Pinpoint the cell where the given text exists, returning its [x, y] midpoint coordinate. 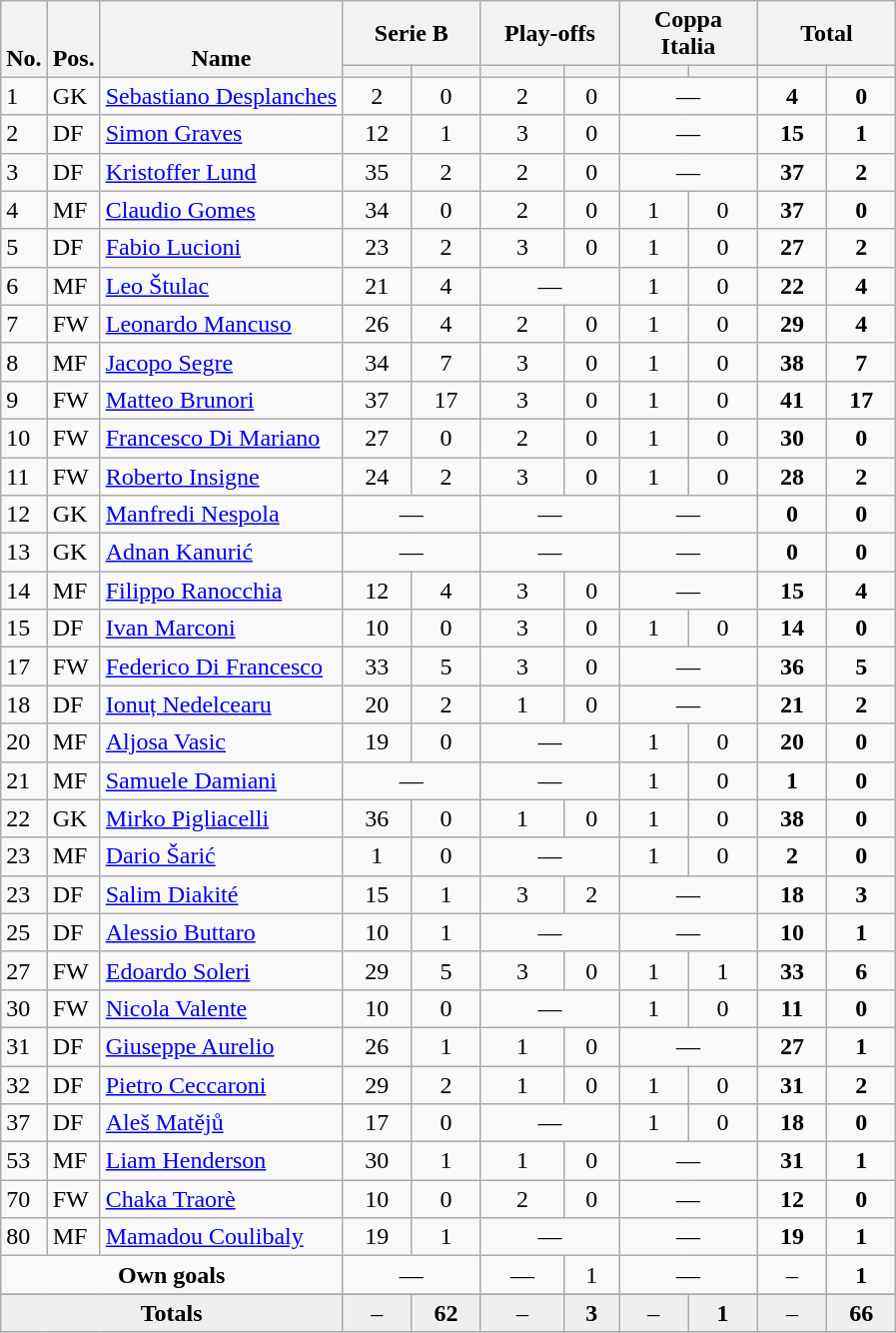
Name [221, 39]
Liam Henderson [221, 1161]
Manfredi Nespola [221, 515]
35 [378, 172]
Filippo Ranocchia [221, 591]
Claudio Gomes [221, 210]
Dario Šarić [221, 856]
Total [827, 34]
Mirko Pigliacelli [221, 818]
Totals [172, 1313]
80 [24, 1237]
Giuseppe Aurelio [221, 1046]
Federico Di Francesco [221, 666]
Sebastiano Desplanches [221, 96]
Leo Štulac [221, 286]
Own goals [172, 1275]
Alessio Buttaro [221, 932]
28 [791, 477]
32 [24, 1084]
13 [24, 553]
Pos. [74, 39]
Coppa Italia [689, 34]
9 [24, 400]
Play-offs [549, 34]
Roberto Insigne [221, 477]
Fabio Lucioni [221, 248]
62 [446, 1313]
Salim Diakité [221, 894]
Chaka Traorè [221, 1199]
41 [791, 400]
Serie B [412, 34]
Samuele Damiani [221, 780]
Pietro Ceccaroni [221, 1084]
Matteo Brunori [221, 400]
Francesco Di Mariano [221, 438]
Ivan Marconi [221, 629]
Leonardo Mancuso [221, 324]
25 [24, 932]
Mamadou Coulibaly [221, 1237]
24 [378, 477]
No. [24, 39]
Nicola Valente [221, 1008]
70 [24, 1199]
Ionuț Nedelcearu [221, 704]
Kristoffer Lund [221, 172]
Aljosa Vasic [221, 742]
53 [24, 1161]
Adnan Kanurić [221, 553]
66 [861, 1313]
Edoardo Soleri [221, 970]
Simon Graves [221, 134]
Jacopo Segre [221, 362]
Aleš Matějů [221, 1123]
8 [24, 362]
